From the cell containing the given text, extract its center point as (x, y) coordinate. 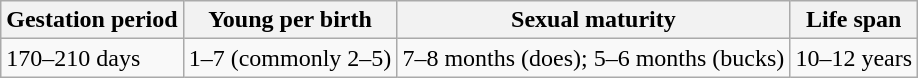
1–7 (commonly 2–5) (290, 58)
Sexual maturity (594, 20)
Young per birth (290, 20)
7–8 months (does); 5–6 months (bucks) (594, 58)
Life span (854, 20)
Gestation period (92, 20)
10–12 years (854, 58)
170–210 days (92, 58)
